Determine the (X, Y) coordinate at the center of the cell enclosing the given text.  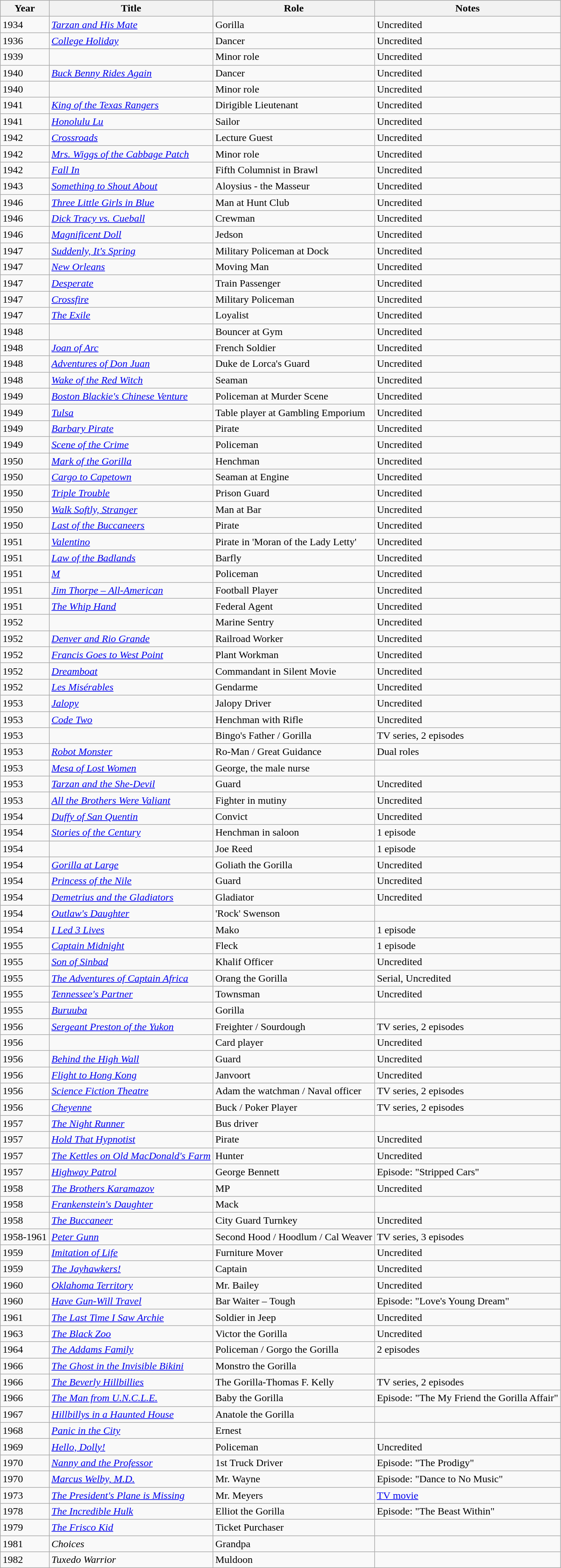
Adam the watchman / Naval officer (294, 1091)
Federal Agent (294, 606)
Ticket Purchaser (294, 1528)
Les Misérables (131, 687)
Bus driver (294, 1123)
Episode: "The My Friend the Gorilla Affair" (468, 1398)
Mr. Wayne (294, 1479)
Scene of the Crime (131, 445)
Adventures of Don Juan (131, 364)
Anatole the Gorilla (294, 1414)
Crossfire (131, 299)
Honolulu Lu (131, 121)
Captain (294, 1269)
Nanny and the Professor (131, 1463)
Science Fiction Theatre (131, 1091)
Mack (294, 1204)
Crossroads (131, 138)
Behind the High Wall (131, 1059)
Aloysius - the Masseur (294, 186)
Goliath the Gorilla (294, 865)
The President's Plane is Missing (131, 1495)
Barbary Pirate (131, 428)
Football Player (294, 590)
Joe Reed (294, 849)
Fall In (131, 170)
The Kettles on Old MacDonald's Farm (131, 1156)
Hillbillys in a Haunted House (131, 1414)
Episode: "Stripped Cars" (468, 1172)
Episode: "The Beast Within" (468, 1512)
Gendarme (294, 687)
Man at Hunt Club (294, 203)
Ernest (294, 1430)
Imitation of Life (131, 1253)
Townsman (294, 994)
I Led 3 Lives (131, 929)
1st Truck Driver (294, 1463)
Tarzan and the She-Devil (131, 784)
Pirate in 'Moran of the Lady Letty' (294, 542)
The Whip Hand (131, 606)
The Frisco Kid (131, 1528)
Francis Goes to West Point (131, 655)
Convict (294, 816)
Plant Workman (294, 655)
Commandant in Silent Movie (294, 671)
M (131, 574)
1979 (25, 1528)
Buck / Poker Player (294, 1107)
Baby the Gorilla (294, 1398)
Joan of Arc (131, 348)
Fighter in mutiny (294, 800)
Serial, Uncredited (468, 978)
Mr. Meyers (294, 1495)
Choices (131, 1544)
Bouncer at Gym (294, 332)
1967 (25, 1414)
Gorilla at Large (131, 865)
Bar Waiter – Tough (294, 1301)
Stories of the Century (131, 833)
1973 (25, 1495)
Prison Guard (294, 493)
Monstro the Gorilla (294, 1366)
Tennessee's Partner (131, 994)
The Incredible Hulk (131, 1512)
King of the Texas Rangers (131, 105)
Military Policeman at Dock (294, 251)
Law of the Badlands (131, 558)
Robot Monster (131, 752)
Janvoort (294, 1075)
City Guard Turnkey (294, 1220)
Freighter / Sourdough (294, 1027)
Wake of the Red Witch (131, 380)
Captain Midnight (131, 946)
The Addams Family (131, 1350)
Role (294, 8)
Henchman (294, 461)
The Beverly Hillbillies (131, 1382)
Outlaw's Daughter (131, 913)
1969 (25, 1447)
The Black Zoo (131, 1334)
Have Gun-Will Travel (131, 1301)
Episode: "Dance to No Music" (468, 1479)
1981 (25, 1544)
Sergeant Preston of the Yukon (131, 1027)
Son of Sinbad (131, 962)
The Jayhawkers! (131, 1269)
Muldoon (294, 1560)
The Ghost in the Invisible Bikini (131, 1366)
All the Brothers Were Valiant (131, 800)
Card player (294, 1043)
Buck Benny Rides Again (131, 73)
Furniture Mover (294, 1253)
Henchman with Rifle (294, 720)
1943 (25, 186)
Train Passenger (294, 283)
Duke de Lorca's Guard (294, 364)
Highway Patrol (131, 1172)
George, the male nurse (294, 768)
College Holiday (131, 41)
Gladiator (294, 897)
Triple Trouble (131, 493)
Elliot the Gorilla (294, 1512)
Something to Shout About (131, 186)
Dick Tracy vs. Cueball (131, 219)
Princess of the Nile (131, 881)
Year (25, 8)
Lecture Guest (294, 138)
Crewman (294, 219)
Cheyenne (131, 1107)
MP (294, 1188)
Marcus Welby, M.D. (131, 1479)
Title (131, 8)
2 episodes (468, 1350)
1968 (25, 1430)
1964 (25, 1350)
Three Little Girls in Blue (131, 203)
The Buccaneer (131, 1220)
Notes (468, 8)
Man at Bar (294, 510)
Mrs. Wiggs of the Cabbage Patch (131, 154)
Soldier in Jeep (294, 1317)
1978 (25, 1512)
Peter Gunn (131, 1237)
Dreamboat (131, 671)
Ro-Man / Great Guidance (294, 752)
Marine Sentry (294, 622)
Orang the Gorilla (294, 978)
Mr. Bailey (294, 1285)
Valentino (131, 542)
Code Two (131, 720)
Mark of the Gorilla (131, 461)
Buruuba (131, 1011)
Suddenly, It's Spring (131, 251)
The Adventures of Captain Africa (131, 978)
Khalif Officer (294, 962)
Boston Blackie's Chinese Venture (131, 396)
Policeman at Murder Scene (294, 396)
Last of the Buccaneers (131, 526)
George Bennett (294, 1172)
Flight to Hong Kong (131, 1075)
The Man from U.N.C.L.E. (131, 1398)
1958-1961 (25, 1237)
Henchman in saloon (294, 833)
Jalopy Driver (294, 703)
Seaman at Engine (294, 477)
French Soldier (294, 348)
Hello, Dolly! (131, 1447)
Hunter (294, 1156)
Episode: "Love's Young Dream" (468, 1301)
Frankenstein's Daughter (131, 1204)
Desperate (131, 283)
Seaman (294, 380)
1961 (25, 1317)
Dual roles (468, 752)
Grandpa (294, 1544)
Tulsa (131, 412)
1963 (25, 1334)
Cargo to Capetown (131, 477)
Mesa of Lost Women (131, 768)
Tuxedo Warrior (131, 1560)
The Exile (131, 315)
Tarzan and His Mate (131, 25)
The Gorilla-Thomas F. Kelly (294, 1382)
TV movie (468, 1495)
Policeman / Gorgo the Gorilla (294, 1350)
The Last Time I Saw Archie (131, 1317)
1939 (25, 57)
Sailor (294, 121)
Duffy of San Quentin (131, 816)
Barfly (294, 558)
Fleck (294, 946)
Second Hood / Hoodlum / Cal Weaver (294, 1237)
Jedson (294, 235)
Jim Thorpe – All-American (131, 590)
Table player at Gambling Emporium (294, 412)
Bingo's Father / Gorilla (294, 736)
Demetrius and the Gladiators (131, 897)
Railroad Worker (294, 639)
Hold That Hypnotist (131, 1140)
1936 (25, 41)
Episode: "The Prodigy" (468, 1463)
Jalopy (131, 703)
1982 (25, 1560)
Panic in the City (131, 1430)
New Orleans (131, 267)
1934 (25, 25)
The Night Runner (131, 1123)
Mako (294, 929)
Oklahoma Territory (131, 1285)
Dirigible Lieutenant (294, 105)
Military Policeman (294, 299)
TV series, 3 episodes (468, 1237)
Walk Softly, Stranger (131, 510)
Victor the Gorilla (294, 1334)
Loyalist (294, 315)
The Brothers Karamazov (131, 1188)
Fifth Columnist in Brawl (294, 170)
'Rock' Swenson (294, 913)
Magnificent Doll (131, 235)
Denver and Rio Grande (131, 639)
Moving Man (294, 267)
